Locate the cell with the specified text and output its (x, y) center coordinate. 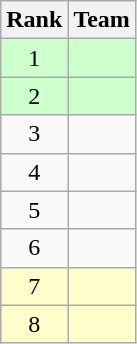
8 (34, 324)
4 (34, 172)
7 (34, 286)
5 (34, 210)
3 (34, 134)
2 (34, 96)
Rank (34, 20)
6 (34, 248)
Team (102, 20)
1 (34, 58)
